Return (x, y) of the center of cell containing provided text 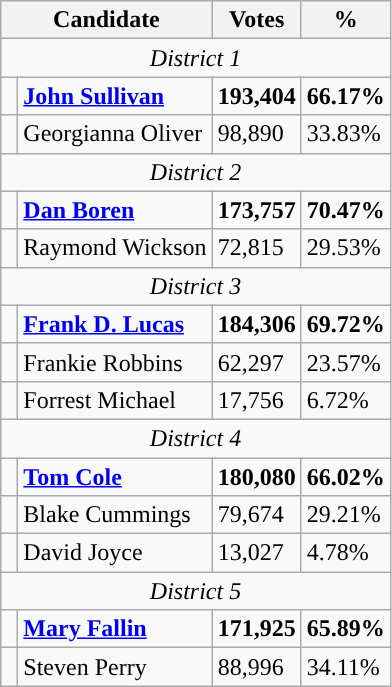
Frankie Robbins (115, 362)
98,890 (256, 134)
33.83% (346, 134)
District 5 (196, 591)
184,306 (256, 324)
Georgianna Oliver (115, 134)
District 4 (196, 438)
District 1 (196, 58)
4.78% (346, 553)
Blake Cummings (115, 515)
66.02% (346, 477)
Steven Perry (115, 667)
John Sullivan (115, 96)
180,080 (256, 477)
29.53% (346, 248)
Tom Cole (115, 477)
65.89% (346, 629)
70.47% (346, 210)
Forrest Michael (115, 400)
79,674 (256, 515)
17,756 (256, 400)
23.57% (346, 362)
David Joyce (115, 553)
Raymond Wickson (115, 248)
72,815 (256, 248)
Frank D. Lucas (115, 324)
13,027 (256, 553)
Candidate (106, 20)
District 3 (196, 286)
29.21% (346, 515)
62,297 (256, 362)
% (346, 20)
193,404 (256, 96)
66.17% (346, 96)
6.72% (346, 400)
88,996 (256, 667)
District 2 (196, 172)
34.11% (346, 667)
Mary Fallin (115, 629)
173,757 (256, 210)
Votes (256, 20)
Dan Boren (115, 210)
69.72% (346, 324)
171,925 (256, 629)
